Extract the [X, Y] coordinate from the center of the cell holding the provided text.  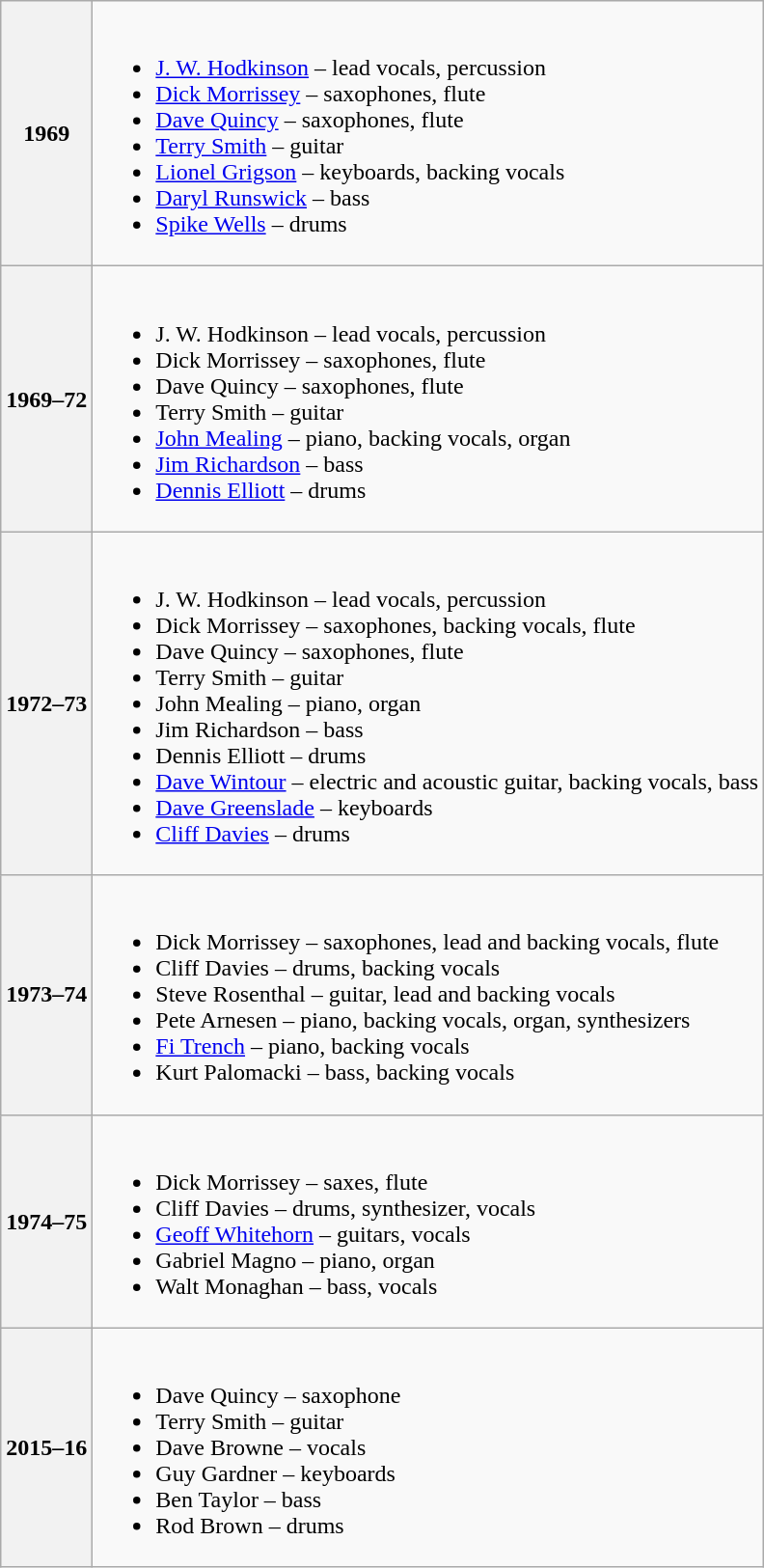
2015–16 [46, 1447]
1969–72 [46, 399]
Dave Quincy – saxophoneTerry Smith – guitarDave Browne – vocalsGuy Gardner – keyboardsBen Taylor – bassRod Brown – drums [428, 1447]
1969 [46, 133]
1972–73 [46, 703]
1973–74 [46, 995]
1974–75 [46, 1222]
